Provide the [X, Y] coordinate of the cell's center where the given text is located.  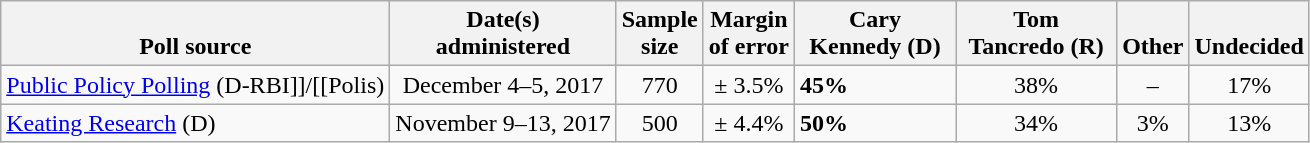
13% [1249, 123]
TomTancredo (R) [1036, 34]
50% [874, 123]
November 9–13, 2017 [503, 123]
Date(s)administered [503, 34]
45% [874, 85]
Other [1153, 34]
Undecided [1249, 34]
38% [1036, 85]
34% [1036, 123]
CaryKennedy (D) [874, 34]
Samplesize [660, 34]
± 3.5% [748, 85]
3% [1153, 123]
Keating Research (D) [196, 123]
± 4.4% [748, 123]
17% [1249, 85]
December 4–5, 2017 [503, 85]
Marginof error [748, 34]
Public Policy Polling (D-RBI]]/[[Polis) [196, 85]
– [1153, 85]
500 [660, 123]
770 [660, 85]
Poll source [196, 34]
